Locate the cell with the specified text and output its (X, Y) center coordinate. 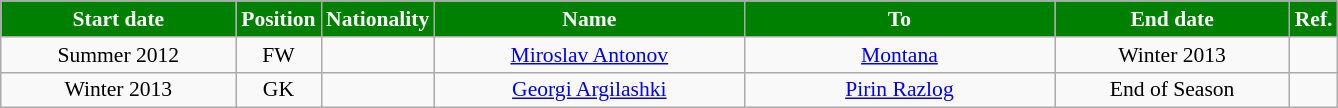
To (899, 19)
Name (589, 19)
Position (278, 19)
Pirin Razlog (899, 90)
Montana (899, 55)
Start date (118, 19)
Georgi Argilashki (589, 90)
End date (1172, 19)
Summer 2012 (118, 55)
Nationality (378, 19)
Miroslav Antonov (589, 55)
Ref. (1314, 19)
End of Season (1172, 90)
FW (278, 55)
GK (278, 90)
